For the text-containing cell, return its midpoint in [X, Y] coordinate format. 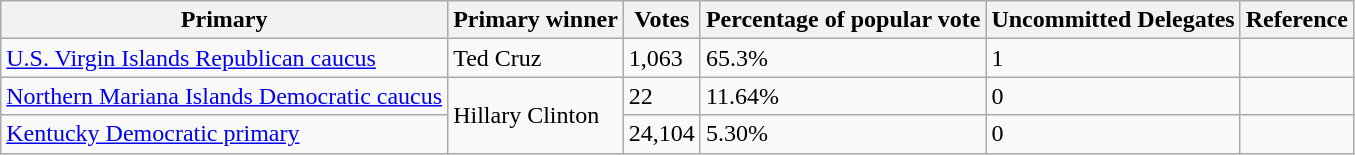
24,104 [662, 134]
Northern Mariana Islands Democratic caucus [224, 96]
Votes [662, 20]
Kentucky Democratic primary [224, 134]
Reference [1296, 20]
Ted Cruz [536, 58]
5.30% [842, 134]
Primary [224, 20]
22 [662, 96]
1 [1113, 58]
11.64% [842, 96]
Percentage of popular vote [842, 20]
65.3% [842, 58]
Primary winner [536, 20]
Uncommitted Delegates [1113, 20]
1,063 [662, 58]
U.S. Virgin Islands Republican caucus [224, 58]
Hillary Clinton [536, 115]
